Identify which cell holds the provided text, then report its [X, Y] central coordinate. 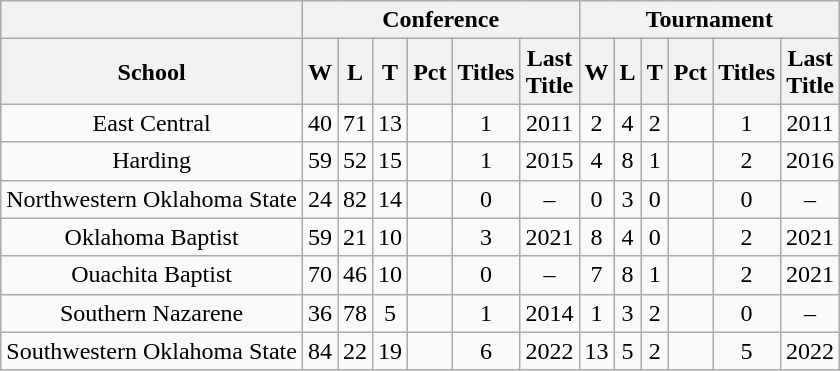
14 [390, 199]
2016 [810, 161]
East Central [152, 123]
Northwestern Oklahoma State [152, 199]
Oklahoma Baptist [152, 237]
2014 [550, 313]
Southwestern Oklahoma State [152, 351]
82 [356, 199]
36 [320, 313]
21 [356, 237]
24 [320, 199]
40 [320, 123]
15 [390, 161]
78 [356, 313]
70 [320, 275]
Southern Nazarene [152, 313]
Ouachita Baptist [152, 275]
7 [596, 275]
School [152, 72]
Harding [152, 161]
2015 [550, 161]
Conference [440, 20]
19 [390, 351]
84 [320, 351]
71 [356, 123]
46 [356, 275]
22 [356, 351]
Tournament [710, 20]
6 [486, 351]
52 [356, 161]
